Detect which cell encompasses the target text, then output its (x, y) center coordinate. 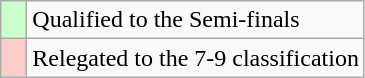
Qualified to the Semi-finals (196, 20)
Relegated to the 7-9 classification (196, 58)
